Determine the (x, y) coordinate at the center of the cell enclosing the given text.  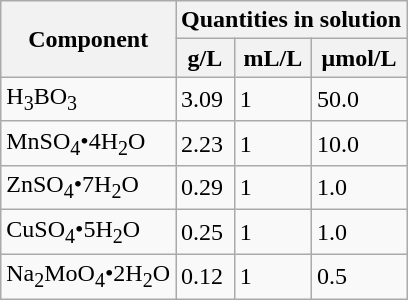
Quantities in solution (292, 20)
ZnSO4•7H2O (88, 188)
Na2MoO4•2H2O (88, 276)
3.09 (206, 99)
MnSO4•4H2O (88, 143)
0.29 (206, 188)
g/L (206, 58)
10.0 (358, 143)
2.23 (206, 143)
0.5 (358, 276)
CuSO4•5H2O (88, 232)
μmol/L (358, 58)
mL/L (272, 58)
Component (88, 39)
0.12 (206, 276)
50.0 (358, 99)
0.25 (206, 232)
H3BO3 (88, 99)
